Scan for the cell matching the given text and deliver its [X, Y] coordinate at center. 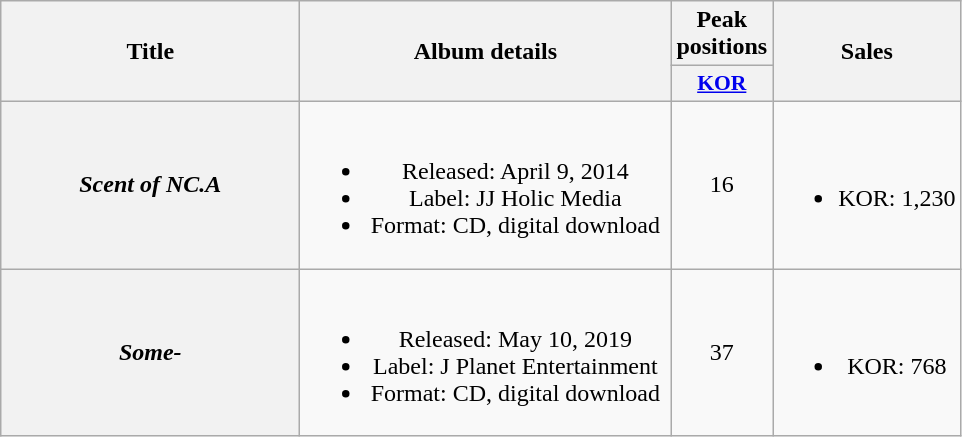
Peak positions [722, 34]
Some- [150, 352]
Released: May 10, 2019Label: J Planet EntertainmentFormat: CD, digital download [486, 352]
KOR: 1,230 [867, 184]
Scent of NC.A [150, 184]
Sales [867, 52]
37 [722, 352]
16 [722, 184]
Title [150, 52]
Released: April 9, 2014Label: JJ Holic MediaFormat: CD, digital download [486, 184]
KOR: 768 [867, 352]
KOR [722, 84]
Album details [486, 52]
